Capture the cell that displays the provided text and extract its [x, y] central coordinate. 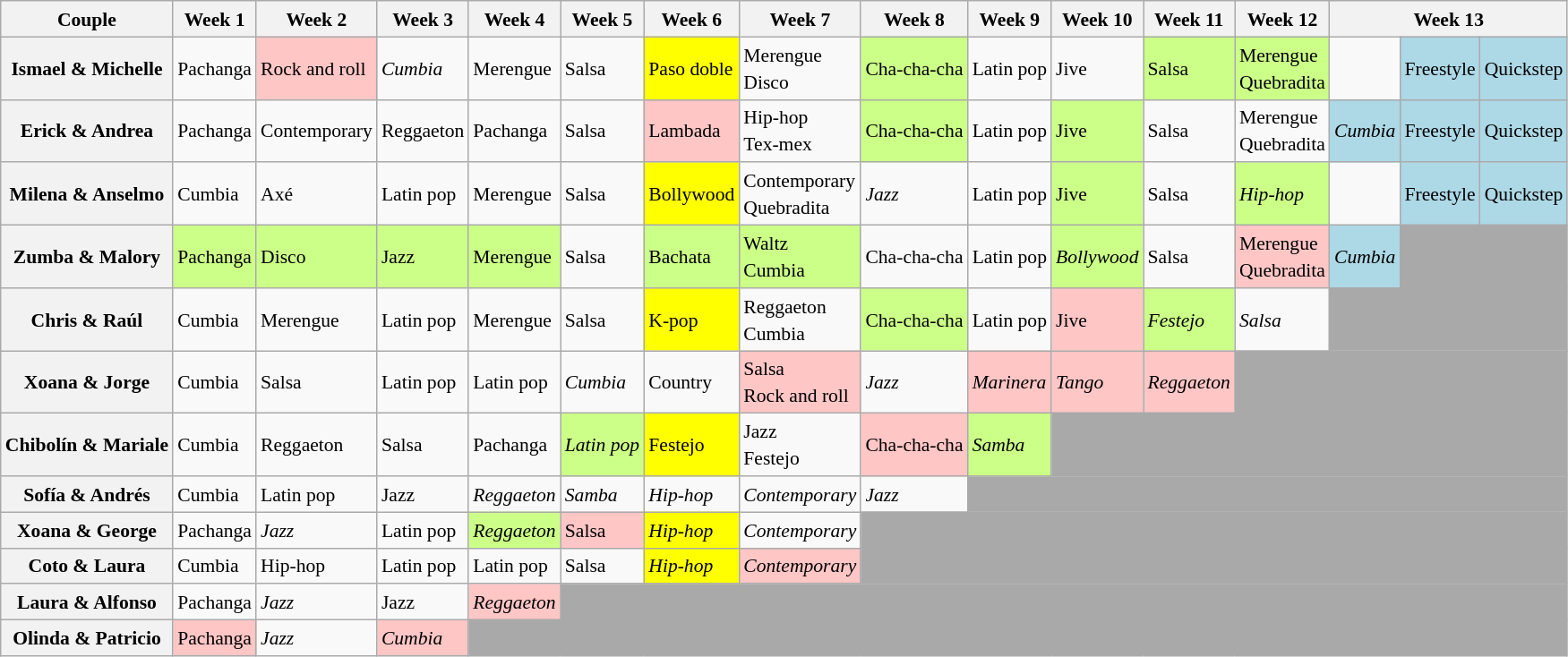
Week 1 [215, 19]
ReggaetonCumbia [800, 320]
Marinera [1010, 382]
SalsaRock and roll [800, 382]
Olinda & Patricio [87, 638]
Week 6 [691, 19]
Bachata [691, 257]
Xoana & George [87, 530]
Ismael & Michelle [87, 68]
Coto & Laura [87, 566]
Lambada [691, 131]
Week 7 [800, 19]
K-pop [691, 320]
Laura & Alfonso [87, 602]
Chris & Raúl [87, 320]
Disco [317, 257]
WaltzCumbia [800, 257]
Couple [87, 19]
Erick & Andrea [87, 131]
Country [691, 382]
Week 8 [913, 19]
Axé [317, 194]
Week 4 [514, 19]
JazzFestejo [800, 445]
Week 3 [423, 19]
Chibolín & Mariale [87, 445]
Week 12 [1282, 19]
Week 5 [602, 19]
Sofía & Andrés [87, 494]
Milena & Anselmo [87, 194]
Rock and roll [317, 68]
ContemporaryQuebradita [800, 194]
Week 10 [1097, 19]
Hip-hopTex-mex [800, 131]
Xoana & Jorge [87, 382]
MerengueDisco [800, 68]
Week 13 [1449, 19]
Week 2 [317, 19]
Week 11 [1188, 19]
Tango [1097, 382]
Paso doble [691, 68]
Week 9 [1010, 19]
Zumba & Malory [87, 257]
